Provide the (X, Y) coordinate of the cell's center where the given text is located.  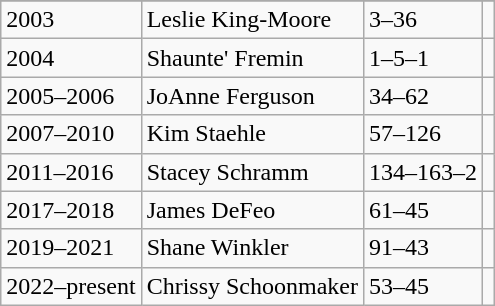
Chrissy Schoonmaker (252, 286)
2004 (71, 58)
Kim Staehle (252, 134)
Stacey Schramm (252, 172)
34–62 (422, 96)
1–5–1 (422, 58)
3–36 (422, 20)
2017–2018 (71, 210)
James DeFeo (252, 210)
57–126 (422, 134)
91–43 (422, 248)
Leslie King-Moore (252, 20)
Shane Winkler (252, 248)
2003 (71, 20)
53–45 (422, 286)
Shaunte' Fremin (252, 58)
2022–present (71, 286)
2007–2010 (71, 134)
JoAnne Ferguson (252, 96)
61–45 (422, 210)
2005–2006 (71, 96)
2019–2021 (71, 248)
2011–2016 (71, 172)
134–163–2 (422, 172)
